From the cell containing the given text, extract its center point as [x, y] coordinate. 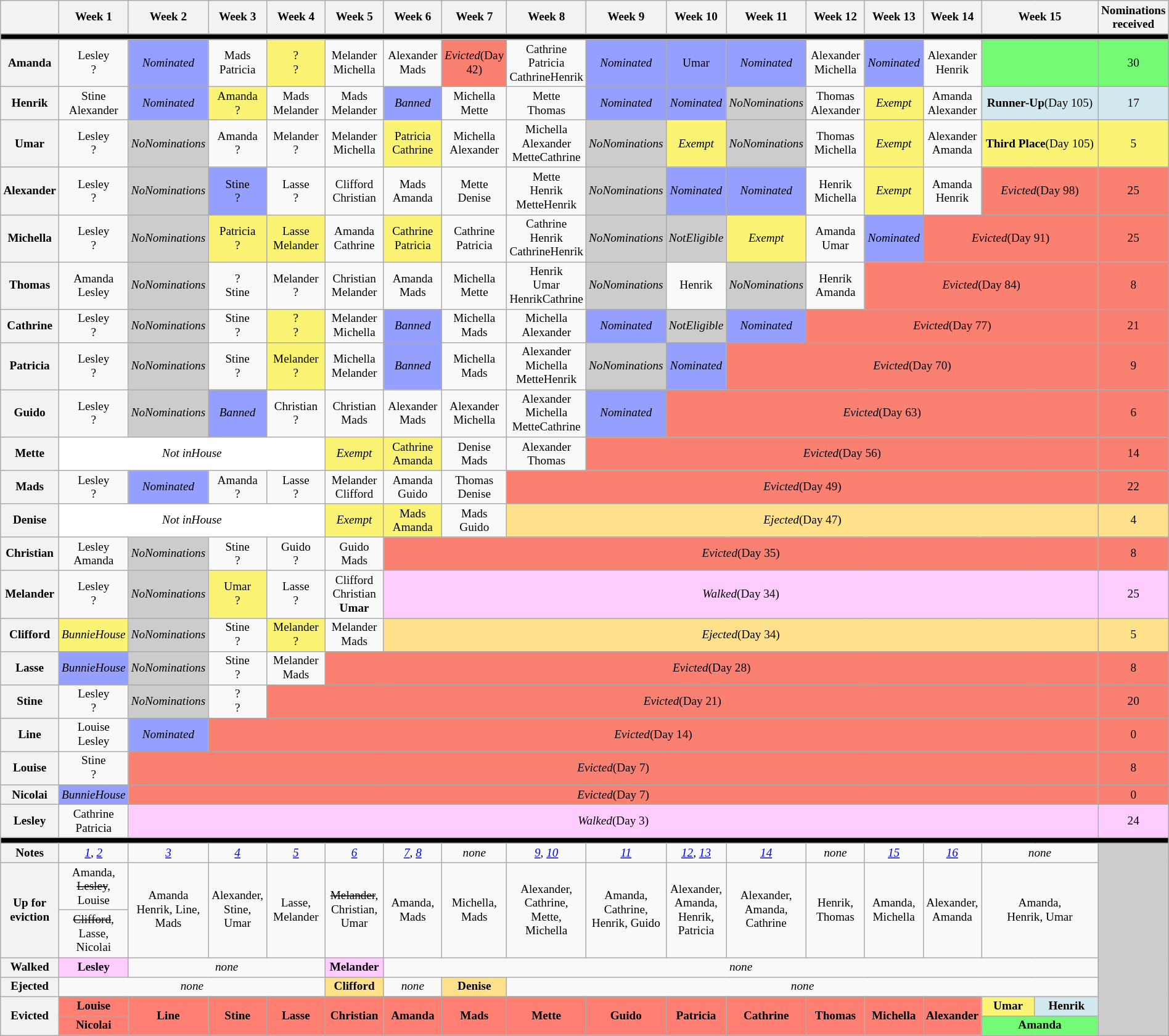
Evicted(Day 91) [1011, 238]
1, 2 [94, 853]
Week 5 [354, 17]
MetteHenrik MetteHenrik [546, 191]
Alexander,Amanda, Henrik, Patricia [696, 910]
DeniseMads [475, 454]
Umar? [238, 594]
Alexander,Cathrine, Mette, Michella [546, 910]
Notes [30, 853]
Week 14 [952, 17]
Up foreviction [30, 910]
17 [1133, 103]
Evicted(Day 98) [1040, 191]
Evicted(Day 84) [982, 286]
HenrikUmar HenrikCathrine [546, 286]
MadsGuido [475, 520]
CathrineHenrik CathrineHenrik [546, 238]
HenrikMichella [836, 191]
Week 7 [475, 17]
AlexanderHenrik [952, 63]
Week 11 [766, 17]
GuidoMads [354, 554]
Alexander,Amanda, Cathrine [766, 910]
Walked [30, 967]
ThomasAlexander [836, 103]
Evicted(Day 14) [654, 734]
AmandaCathrine [354, 238]
Week 15 [1040, 17]
AmandaLesley [94, 286]
MichellaAlexander MetteCathrine [546, 144]
AmandaGuido [413, 487]
3 [168, 853]
?Stine [238, 286]
Evicted(Day 49) [803, 487]
Patricia? [238, 238]
Evicted(Day 63) [882, 413]
Clifford,Lasse, Nicolai [94, 934]
Week 4 [296, 17]
Evicted(Day 42) [475, 63]
AlexanderThomas [546, 454]
Week 10 [696, 17]
12, 13 [696, 853]
Amanda,Lesley, Louise [94, 887]
Week 2 [168, 17]
Week 3 [238, 17]
Week 9 [626, 17]
Alexander,Stine, Umar [238, 910]
Walked(Day 3) [613, 821]
LasseMelander [296, 238]
MichellaMelander [354, 366]
LesleyAmanda [94, 554]
Alexander,Amanda [952, 910]
ThomasMichella [836, 144]
MetteThomas [546, 103]
PatriciaCathrine [413, 144]
22 [1133, 487]
AlexanderAmanda [952, 144]
MadsPatricia [238, 63]
Evicted(Day 77) [953, 326]
30 [1133, 63]
Henrik,Thomas [836, 910]
Week 12 [836, 17]
20 [1133, 701]
AmandaAlexander [952, 103]
Amanda,Cathrine, Henrik, Guido [626, 910]
Evicted [30, 1016]
ChristianMelander [354, 286]
9, 10 [546, 853]
Evicted(Day 21) [683, 701]
Runner-Up(Day 105) [1040, 103]
Amanda,Michella [894, 910]
Week 6 [413, 17]
Ejected(Day 47) [803, 520]
9 [1133, 366]
HenrikAmanda [836, 286]
AmandaHenrik [952, 191]
15 [894, 853]
Christian? [296, 413]
Melander,Christian, Umar [354, 910]
Ejected [30, 987]
ThomasDenise [475, 487]
24 [1133, 821]
Guido? [296, 554]
Evicted(Day 35) [741, 554]
16 [952, 853]
Amanda,Henrik, Umar [1040, 910]
Evicted(Day 56) [842, 454]
AlexanderMichella MetteHenrik [546, 366]
Evicted(Day 28) [712, 668]
AlexanderMichella MetteCathrine [546, 413]
Amanda,Mads [413, 910]
Third Place(Day 105) [1040, 144]
Lasse,Melander [296, 910]
MetteDenise [475, 191]
Ejected(Day 34) [741, 635]
21 [1133, 326]
AmandaMads [413, 286]
11 [626, 853]
CathrineAmanda [413, 454]
Week 8 [546, 17]
Week 13 [894, 17]
LouiseLesley [94, 734]
CliffordChristian [354, 191]
Michella,Mads [475, 910]
AmandaHenrik, Line, Mads [168, 910]
7, 8 [413, 853]
AmandaUmar [836, 238]
ChristianMads [354, 413]
Week 1 [94, 17]
Nominationsreceived [1133, 17]
MelanderClifford [354, 487]
StineAlexander [94, 103]
Evicted(Day 70) [913, 366]
CliffordChristian Umar [354, 594]
Walked(Day 34) [741, 594]
CathrinePatricia CathrineHenrik [546, 63]
